Return the (x, y) coordinate for the center point of the cell that contains the specified text.  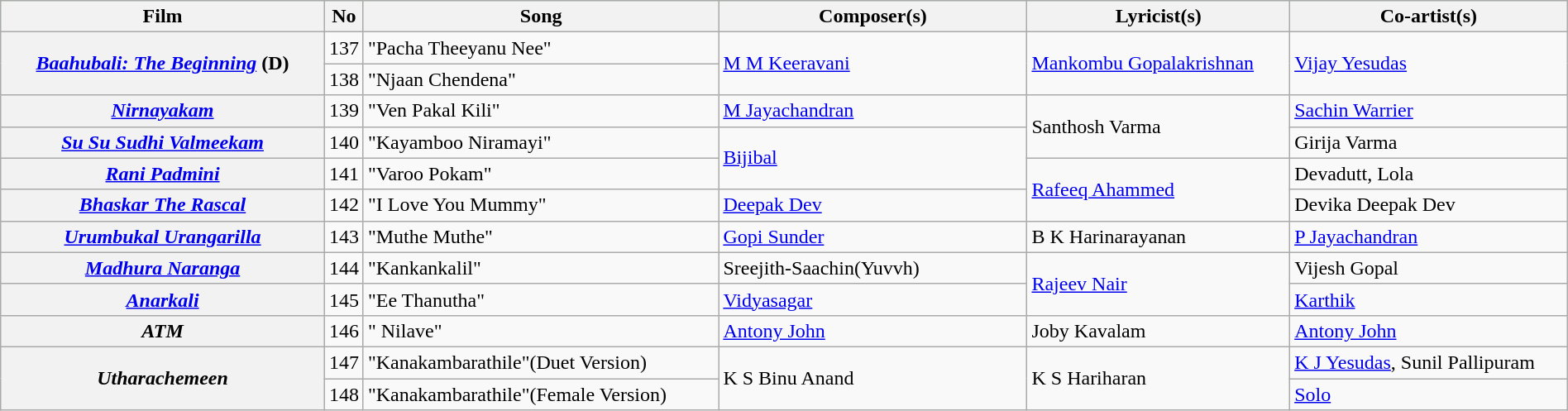
Song (541, 17)
Gopi Sunder (873, 237)
"Pacha Theeyanu Nee" (541, 48)
Bijibal (873, 158)
"Varoo Pokam" (541, 174)
Solo (1429, 394)
145 (344, 299)
"Kanakambarathile"(Female Version) (541, 394)
"I Love You Mummy" (541, 205)
Rafeeq Ahammed (1159, 189)
139 (344, 111)
"Kanakambarathile"(Duet Version) (541, 362)
K S Hariharan (1159, 378)
Deepak Dev (873, 205)
P Jayachandran (1429, 237)
Santhosh Varma (1159, 127)
Utharachemeen (163, 378)
Sachin Warrier (1429, 111)
Rajeev Nair (1159, 284)
147 (344, 362)
141 (344, 174)
Su Su Sudhi Valmeekam (163, 142)
Joby Kavalam (1159, 331)
ATM (163, 331)
Urumbukal Urangarilla (163, 237)
Vidyasagar (873, 299)
Devika Deepak Dev (1429, 205)
Film (163, 17)
"Ee Thanutha" (541, 299)
Vijay Yesudas (1429, 64)
Sreejith-Saachin(Yuvvh) (873, 268)
Mankombu Gopalakrishnan (1159, 64)
Co-artist(s) (1429, 17)
"Kayamboo Niramayi" (541, 142)
143 (344, 237)
M M Keeravani (873, 64)
Bhaskar The Rascal (163, 205)
Composer(s) (873, 17)
Rani Padmini (163, 174)
K J Yesudas, Sunil Pallipuram (1429, 362)
"Ven Pakal Kili" (541, 111)
146 (344, 331)
Baahubali: The Beginning (D) (163, 64)
" Nilave" (541, 331)
138 (344, 79)
Girija Varma (1429, 142)
148 (344, 394)
"Njaan Chendena" (541, 79)
142 (344, 205)
137 (344, 48)
M Jayachandran (873, 111)
"Muthe Muthe" (541, 237)
K S Binu Anand (873, 378)
Anarkali (163, 299)
Madhura Naranga (163, 268)
140 (344, 142)
Lyricist(s) (1159, 17)
B K Harinarayanan (1159, 237)
Vijesh Gopal (1429, 268)
Karthik (1429, 299)
No (344, 17)
Nirnayakam (163, 111)
144 (344, 268)
"Kankankalil" (541, 268)
Devadutt, Lola (1429, 174)
